Return the (x, y) coordinate for the center point of the cell that contains the specified text.  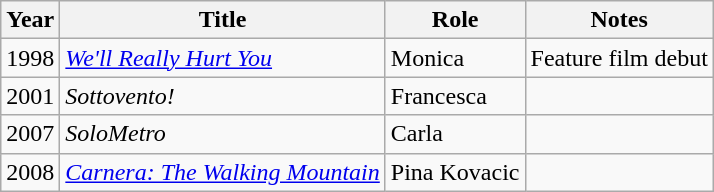
Pina Kovacic (455, 172)
1998 (30, 58)
Sottovento! (223, 96)
Notes (619, 20)
Year (30, 20)
Carnera: The Walking Mountain (223, 172)
Francesca (455, 96)
Monica (455, 58)
Carla (455, 134)
We'll Really Hurt You (223, 58)
SoloMetro (223, 134)
Role (455, 20)
Title (223, 20)
2008 (30, 172)
2007 (30, 134)
Feature film debut (619, 58)
2001 (30, 96)
